Locate the cell with the specified text and output its [x, y] center coordinate. 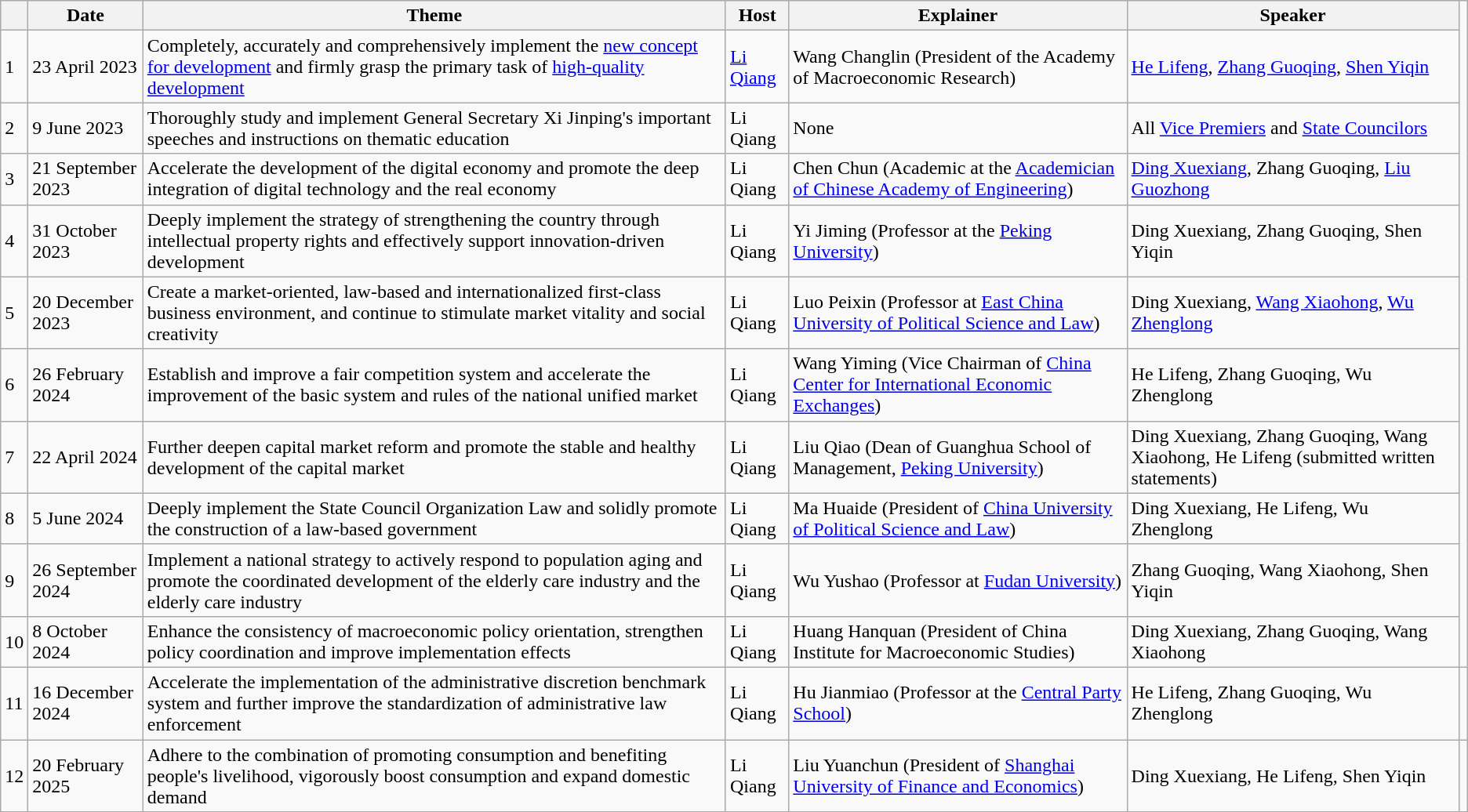
31 October 2023 [85, 241]
22 April 2024 [85, 457]
Zhang Guoqing, Wang Xiaohong, Shen Yiqin [1292, 580]
20 December 2023 [85, 313]
10 [14, 641]
Chen Chun (Academic at the Academician of Chinese Academy of Engineering) [958, 179]
Ding Xuexiang, Zhang Guoqing, Wang Xiaohong [1292, 641]
All Vice Premiers and State Councilors [1292, 129]
Explainer [958, 16]
Date [85, 16]
Deeply implement the State Council Organization Law and solidly promote the construction of a law-based government [434, 519]
Wang Yiming (Vice Chairman of China Center for International Economic Exchanges) [958, 385]
8 [14, 519]
9 June 2023 [85, 129]
26 September 2024 [85, 580]
Completely, accurately and comprehensively implement the new concept for development and firmly grasp the primary task of high-quality development [434, 67]
Further deepen capital market reform and promote the stable and healthy development of the capital market [434, 457]
Ding Xuexiang, Zhang Guoqing, Wang Xiaohong, He Lifeng (submitted written statements) [1292, 457]
9 [14, 580]
5 [14, 313]
Liu Yuanchun (President of Shanghai University of Finance and Economics) [958, 776]
20 February 2025 [85, 776]
Ding Xuexiang, Zhang Guoqing, Shen Yiqin [1292, 241]
Yi Jiming (Professor at the Peking University) [958, 241]
Speaker [1292, 16]
None [958, 129]
1 [14, 67]
Theme [434, 16]
He Lifeng, Zhang Guoqing, Shen Yiqin [1292, 67]
16 December 2024 [85, 703]
Huang Hanquan (President of China Institute for Macroeconomic Studies) [958, 641]
4 [14, 241]
3 [14, 179]
Liu Qiao (Dean of Guanghua School of Management, Peking University) [958, 457]
6 [14, 385]
2 [14, 129]
Ding Xuexiang, He Lifeng, Wu Zhenglong [1292, 519]
Accelerate the development of the digital economy and promote the deep integration of digital technology and the real economy [434, 179]
Ma Huaide (President of China University of Political Science and Law) [958, 519]
Wang Changlin (President of the Academy of Macroeconomic Research) [958, 67]
Hu Jianmiao (Professor at the Central Party School) [958, 703]
Host [757, 16]
Luo Peixin (Professor at East China University of Political Science and Law) [958, 313]
8 October 2024 [85, 641]
Wu Yushao (Professor at Fudan University) [958, 580]
11 [14, 703]
Enhance the consistency of macroeconomic policy orientation, strengthen policy coordination and improve implementation effects [434, 641]
Thoroughly study and implement General Secretary Xi Jinping's important speeches and instructions on thematic education [434, 129]
5 June 2024 [85, 519]
Establish and improve a fair competition system and accelerate the improvement of the basic system and rules of the national unified market [434, 385]
Ding Xuexiang, He Lifeng, Shen Yiqin [1292, 776]
Ding Xuexiang, Wang Xiaohong, Wu Zhenglong [1292, 313]
Deeply implement the strategy of strengthening the country through intellectual property rights and effectively support innovation-driven development [434, 241]
Adhere to the combination of promoting consumption and benefiting people's livelihood, vigorously boost consumption and expand domestic demand [434, 776]
23 April 2023 [85, 67]
12 [14, 776]
7 [14, 457]
21 September 2023 [85, 179]
26 February 2024 [85, 385]
Ding Xuexiang, Zhang Guoqing, Liu Guozhong [1292, 179]
